Pinpoint the cell where the given text exists, returning its [X, Y] midpoint coordinate. 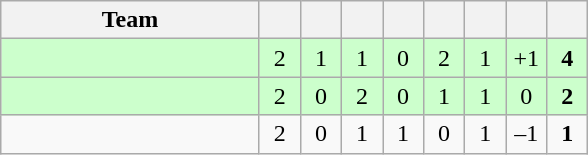
+1 [526, 58]
–1 [526, 134]
4 [568, 58]
Team [130, 20]
